Extract the (X, Y) coordinate from the center of the cell holding the provided text.  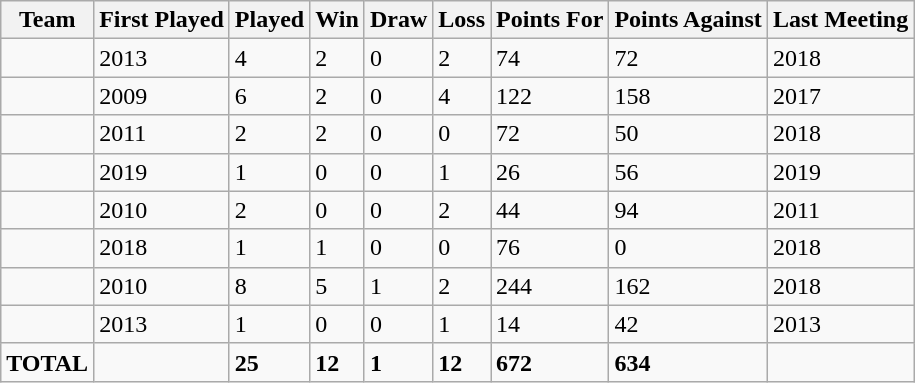
2009 (162, 96)
Points Against (688, 20)
TOTAL (48, 362)
158 (688, 96)
244 (550, 286)
2017 (840, 96)
26 (550, 172)
5 (338, 286)
6 (269, 96)
25 (269, 362)
56 (688, 172)
42 (688, 324)
122 (550, 96)
44 (550, 210)
Points For (550, 20)
Played (269, 20)
Win (338, 20)
74 (550, 58)
Last Meeting (840, 20)
94 (688, 210)
50 (688, 134)
8 (269, 286)
634 (688, 362)
76 (550, 248)
Team (48, 20)
162 (688, 286)
14 (550, 324)
Loss (462, 20)
First Played (162, 20)
Draw (398, 20)
672 (550, 362)
